Detect which cell encompasses the target text, then output its [X, Y] center coordinate. 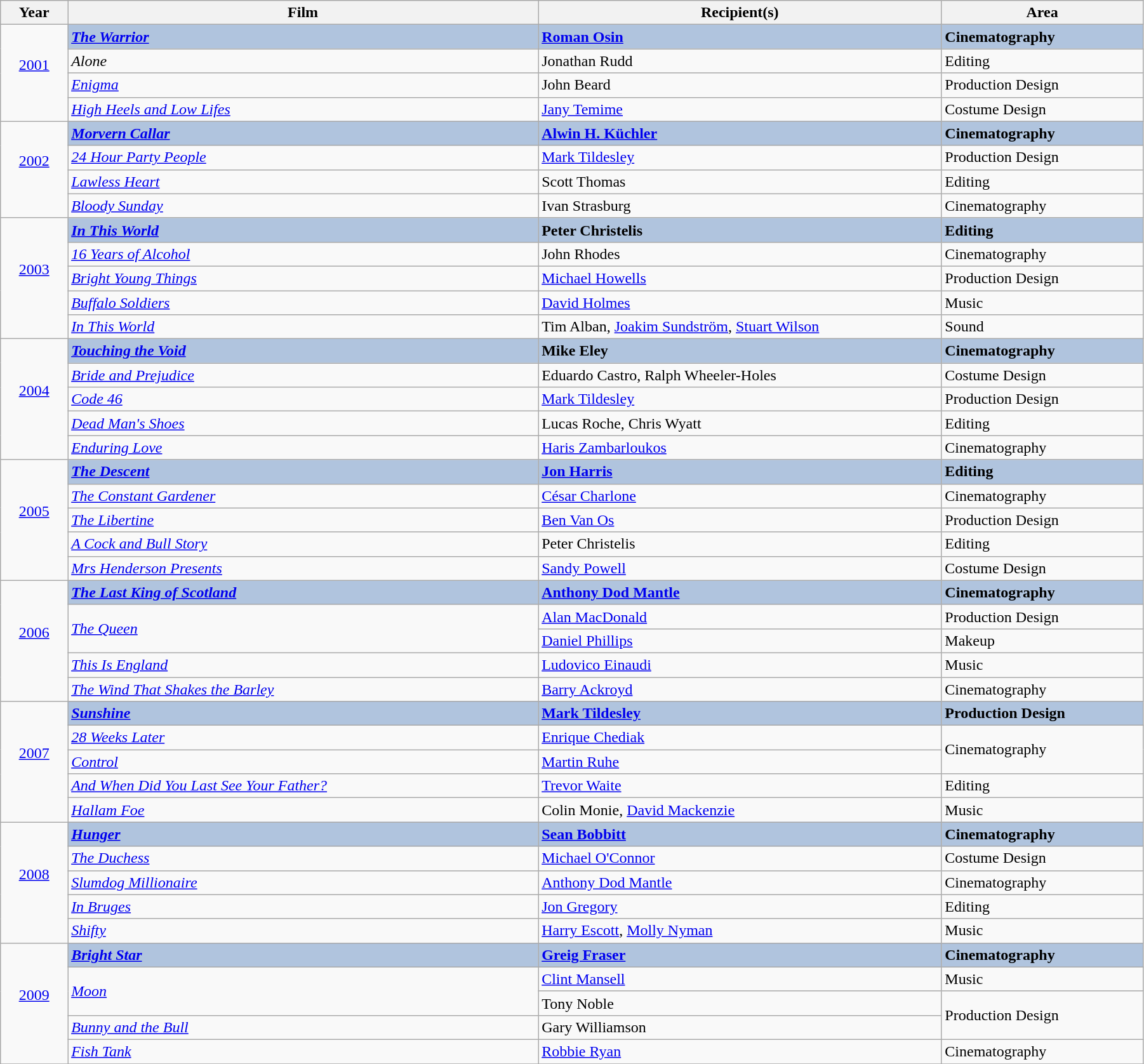
Bunny and the Bull [303, 1027]
Trevor Waite [740, 786]
David Holmes [740, 303]
Control [303, 762]
Sean Bobbitt [740, 834]
Lucas Roche, Chris Wyatt [740, 423]
Dead Man's Shoes [303, 423]
High Heels and Low Lifes [303, 109]
2003 [34, 278]
Gary Williamson [740, 1027]
Roman Osin [740, 37]
Bright Young Things [303, 278]
John Rhodes [740, 254]
2002 [34, 170]
The Wind That Shakes the Barley [303, 689]
Scott Thomas [740, 182]
The Queen [303, 628]
Hallam Foe [303, 810]
24 Hour Party People [303, 157]
Robbie Ryan [740, 1051]
2008 [34, 882]
The Duchess [303, 858]
Mike Eley [740, 351]
César Charlone [740, 496]
2005 [34, 520]
Alone [303, 61]
Area [1042, 13]
Jonathan Rudd [740, 61]
Michael O'Connor [740, 858]
Colin Monie, David Mackenzie [740, 810]
Martin Ruhe [740, 762]
Daniel Phillips [740, 641]
Mrs Henderson Presents [303, 568]
In Bruges [303, 907]
Year [34, 13]
John Beard [740, 85]
Hunger [303, 834]
Code 46 [303, 399]
Buffalo Soldiers [303, 303]
The Constant Gardener [303, 496]
2004 [34, 399]
Lawless Heart [303, 182]
Clint Mansell [740, 979]
Sound [1042, 327]
Ivan Strasburg [740, 206]
Tony Noble [740, 1003]
Sunshine [303, 714]
And When Did You Last See Your Father? [303, 786]
Bride and Prejudice [303, 375]
Jany Temime [740, 109]
Bloody Sunday [303, 206]
2007 [34, 762]
Greig Fraser [740, 955]
Bright Star [303, 955]
The Last King of Scotland [303, 592]
Haris Zambarloukos [740, 448]
Makeup [1042, 641]
Tim Alban, Joakim Sundström, Stuart Wilson [740, 327]
Ludovico Einaudi [740, 665]
Morvern Callar [303, 133]
Film [303, 13]
The Descent [303, 472]
16 Years of Alcohol [303, 254]
A Cock and Bull Story [303, 544]
28 Weeks Later [303, 738]
Eduardo Castro, Ralph Wheeler-Holes [740, 375]
Alan MacDonald [740, 616]
The Libertine [303, 520]
Harry Escott, Molly Nyman [740, 931]
Enigma [303, 85]
Jon Harris [740, 472]
Sandy Powell [740, 568]
Slumdog Millionaire [303, 882]
Enrique Chediak [740, 738]
Ben Van Os [740, 520]
Touching the Void [303, 351]
Enduring Love [303, 448]
2006 [34, 641]
Recipient(s) [740, 13]
2001 [34, 73]
2009 [34, 1003]
Barry Ackroyd [740, 689]
Moon [303, 991]
This Is England [303, 665]
Shifty [303, 931]
Jon Gregory [740, 907]
Fish Tank [303, 1051]
Michael Howells [740, 278]
The Warrior [303, 37]
Alwin H. Küchler [740, 133]
